Determine the (x, y) coordinate at the center of the cell enclosing the given text.  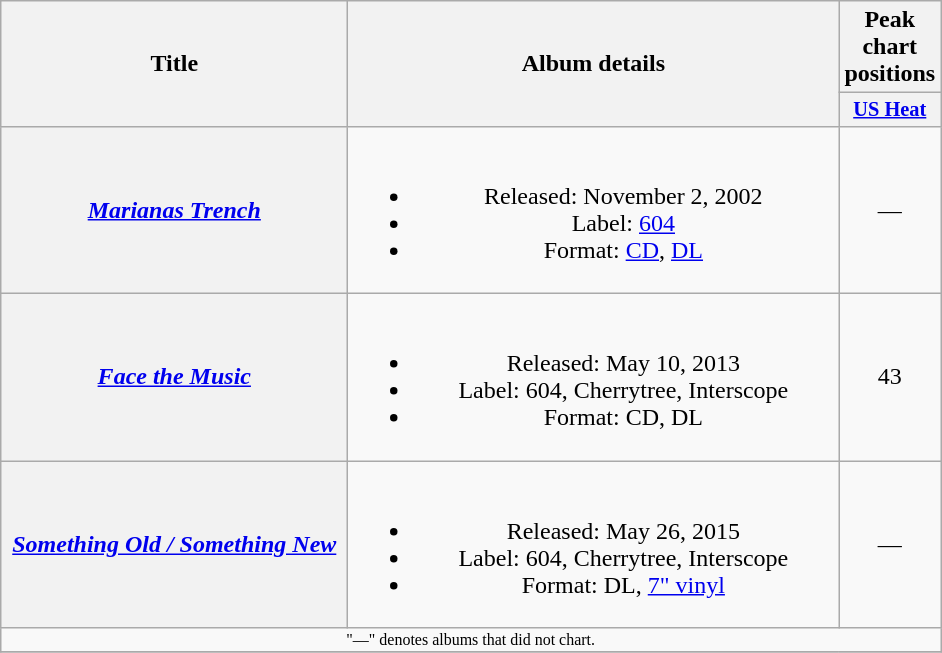
Marianas Trench (174, 210)
Something Old / Something New (174, 544)
Face the Music (174, 378)
Peak chart positions (890, 47)
Album details (594, 64)
Released: May 26, 2015Label: 604, Cherrytree, InterscopeFormat: DL, 7" vinyl (594, 544)
Released: May 10, 2013Label: 604, Cherrytree, InterscopeFormat: CD, DL (594, 378)
"—" denotes albums that did not chart. (471, 640)
Released: November 2, 2002Label: 604Format: CD, DL (594, 210)
43 (890, 378)
US Heat (890, 110)
Title (174, 64)
